Locate the cell with the specified text and output its [X, Y] center coordinate. 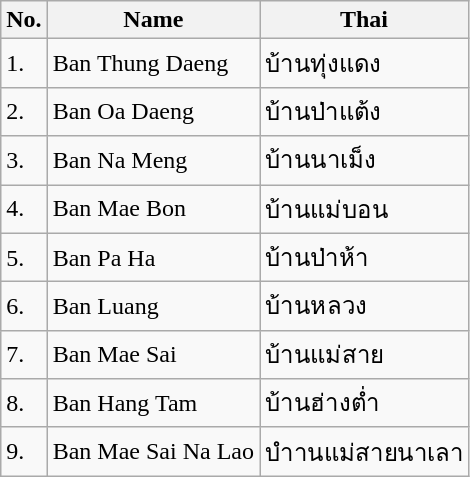
Ban Na Meng [153, 160]
บ้านป่าห้า [364, 258]
1. [24, 64]
3. [24, 160]
บ้านแม่บอน [364, 208]
บำานแม่สายนาเลา [364, 452]
Ban Hang Tam [153, 404]
4. [24, 208]
บ้านหลวง [364, 306]
9. [24, 452]
7. [24, 354]
Ban Mae Sai [153, 354]
Name [153, 20]
8. [24, 404]
Ban Mae Bon [153, 208]
บ้านฮ่างต่ำ [364, 404]
Thai [364, 20]
บ้านป่าแต้ง [364, 112]
บ้านทุ่งแดง [364, 64]
Ban Thung Daeng [153, 64]
บ้านนาเม็ง [364, 160]
Ban Oa Daeng [153, 112]
6. [24, 306]
Ban Mae Sai Na Lao [153, 452]
No. [24, 20]
2. [24, 112]
Ban Luang [153, 306]
บ้านแม่สาย [364, 354]
5. [24, 258]
Ban Pa Ha [153, 258]
